Capture the cell that displays the provided text and extract its (X, Y) central coordinate. 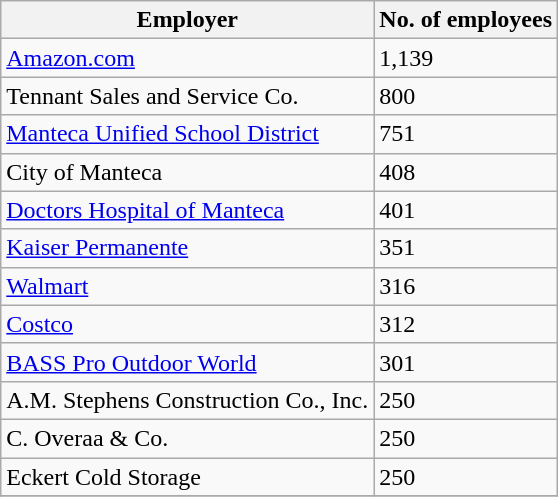
Amazon.com (188, 58)
Eckert Cold Storage (188, 477)
Costco (188, 324)
Walmart (188, 286)
BASS Pro Outdoor World (188, 362)
301 (466, 362)
312 (466, 324)
1,139 (466, 58)
Employer (188, 20)
Doctors Hospital of Manteca (188, 210)
751 (466, 134)
316 (466, 286)
C. Overaa & Co. (188, 438)
A.M. Stephens Construction Co., Inc. (188, 400)
No. of employees (466, 20)
800 (466, 96)
Tennant Sales and Service Co. (188, 96)
City of Manteca (188, 172)
408 (466, 172)
401 (466, 210)
351 (466, 248)
Kaiser Permanente (188, 248)
Manteca Unified School District (188, 134)
